Find where the given text appears and provide that cell's center as (x, y) coordinate. 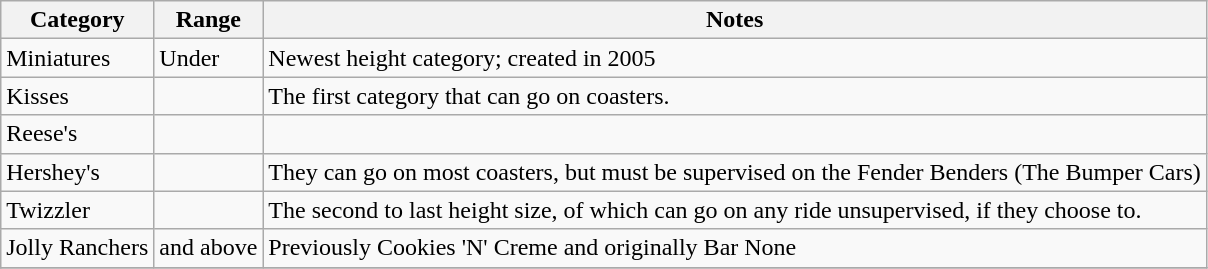
Jolly Ranchers (78, 248)
Range (208, 20)
Twizzler (78, 210)
Previously Cookies 'N' Creme and originally Bar None (735, 248)
Miniatures (78, 58)
Reese's (78, 134)
Kisses (78, 96)
Notes (735, 20)
The first category that can go on coasters. (735, 96)
They can go on most coasters, but must be supervised on the Fender Benders (The Bumper Cars) (735, 172)
Category (78, 20)
and above (208, 248)
The second to last height size, of which can go on any ride unsupervised, if they choose to. (735, 210)
Newest height category; created in 2005 (735, 58)
Under (208, 58)
Hershey's (78, 172)
